Identify which cell holds the provided text, then report its (x, y) central coordinate. 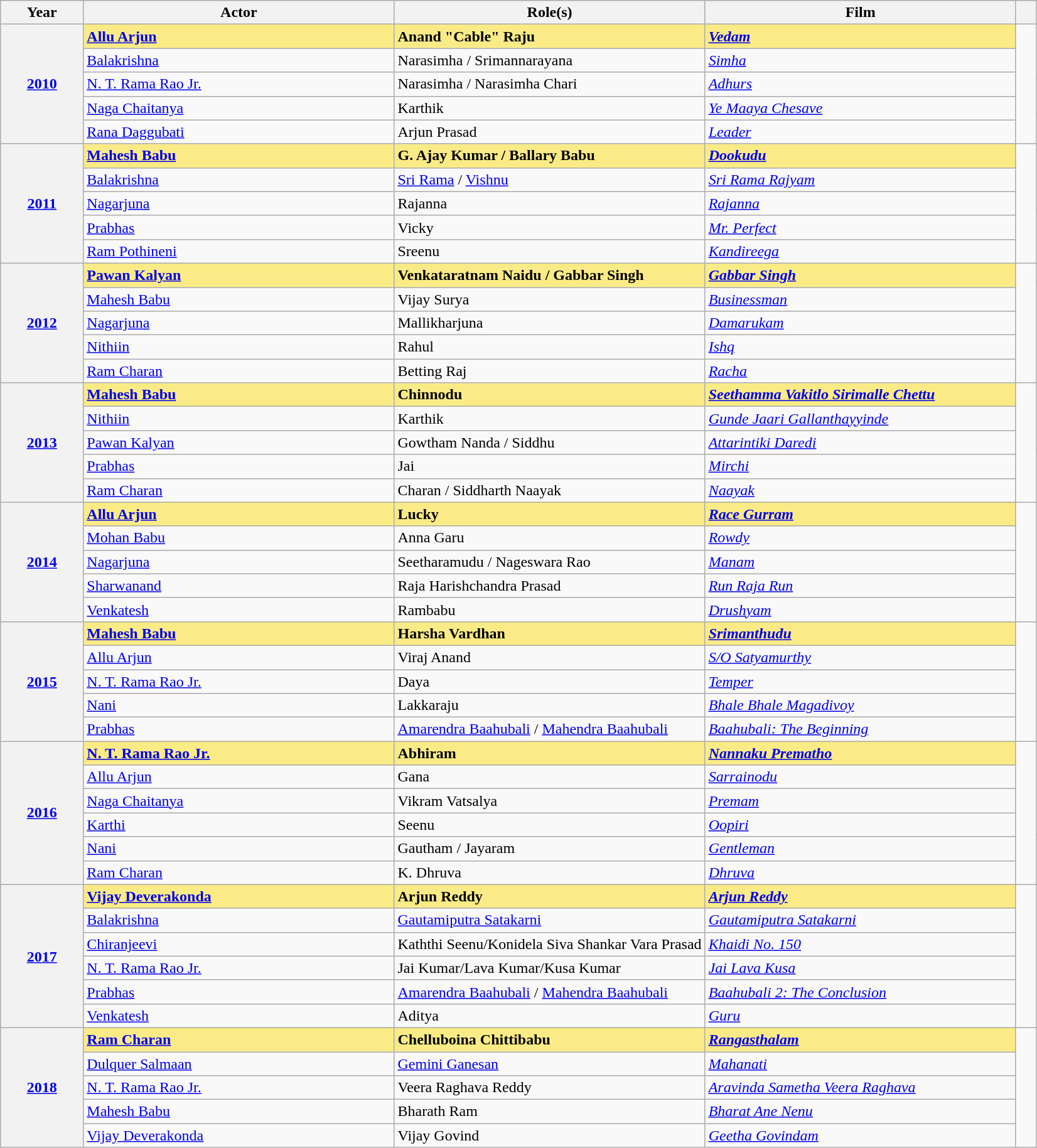
Run Raja Run (860, 586)
2017 (42, 956)
Kandireega (860, 251)
2012 (42, 323)
Arjun Prasad (550, 132)
Drushyam (860, 609)
Sarrainodu (860, 777)
Rambabu (550, 609)
Sreenu (550, 251)
Bharat Ane Nenu (860, 1112)
Vicky (550, 227)
Gana (550, 777)
2016 (42, 813)
Rowdy (860, 538)
Mirchi (860, 466)
Karthi (239, 825)
Role(s) (550, 13)
Mallikharjuna (550, 323)
2013 (42, 443)
2015 (42, 681)
Actor (239, 13)
Ram Pothineni (239, 251)
Baahubali: The Beginning (860, 729)
Chinnodu (550, 395)
Ishq (860, 347)
Narasimha / Srimannarayana (550, 60)
Year (42, 13)
Aditya (550, 1016)
Anna Garu (550, 538)
2014 (42, 562)
Seethamma Vakitlo Sirimalle Chettu (860, 395)
Bhale Bhale Magadivoy (860, 705)
Jai (550, 466)
Racha (860, 371)
Chiranjeevi (239, 944)
Naayak (860, 490)
Mohan Babu (239, 538)
Damarukam (860, 323)
Oopiri (860, 825)
2011 (42, 203)
Lucky (550, 514)
Bharath Ram (550, 1112)
S/O Satyamurthy (860, 657)
Temper (860, 681)
Abhiram (550, 753)
Vikram Vatsalya (550, 801)
Race Gurram (860, 514)
2018 (42, 1087)
Gunde Jaari Gallanthayyinde (860, 419)
Harsha Vardhan (550, 633)
Leader (860, 132)
Gowtham Nanda / Siddhu (550, 443)
Viraj Anand (550, 657)
Vedam (860, 36)
Guru (860, 1016)
Gentleman (860, 849)
Adhurs (860, 84)
Lakkaraju (550, 705)
Vijay Govind (550, 1135)
Seetharamudu / Nageswara Rao (550, 562)
Gautham / Jayaram (550, 849)
Dulquer Salmaan (239, 1064)
Rahul (550, 347)
Geetha Govindam (860, 1135)
Attarintiki Daredi (860, 443)
Charan / Siddharth Naayak (550, 490)
Premam (860, 801)
Gabbar Singh (860, 275)
Seenu (550, 825)
G. Ajay Kumar / Ballary Babu (550, 156)
Aravinda Sametha Veera Raghava (860, 1088)
Chelluboina Chittibabu (550, 1039)
Sri Rama / Vishnu (550, 180)
Betting Raj (550, 371)
Narasimha / Narasimha Chari (550, 84)
Kaththi Seenu/Konidela Siva Shankar Vara Prasad (550, 944)
Businessman (860, 299)
Rana Daggubati (239, 132)
Venkataratnam Naidu / Gabbar Singh (550, 275)
Dookudu (860, 156)
Dhruva (860, 872)
Khaidi No. 150 (860, 944)
Anand "Cable" Raju (550, 36)
Nannaku Prematho (860, 753)
Sri Rama Rajyam (860, 180)
Sharwanand (239, 586)
Daya (550, 681)
Srimanthudu (860, 633)
Manam (860, 562)
Ye Maaya Chesave (860, 108)
Mr. Perfect (860, 227)
Veera Raghava Reddy (550, 1088)
Film (860, 13)
Jai Kumar/Lava Kumar/Kusa Kumar (550, 968)
Simha (860, 60)
Mahanati (860, 1064)
Rangasthalam (860, 1039)
Jai Lava Kusa (860, 968)
2010 (42, 84)
Vijay Surya (550, 299)
K. Dhruva (550, 872)
Baahubali 2: The Conclusion (860, 992)
Raja Harishchandra Prasad (550, 586)
Gemini Ganesan (550, 1064)
